For the text-containing cell, return its midpoint in [X, Y] coordinate format. 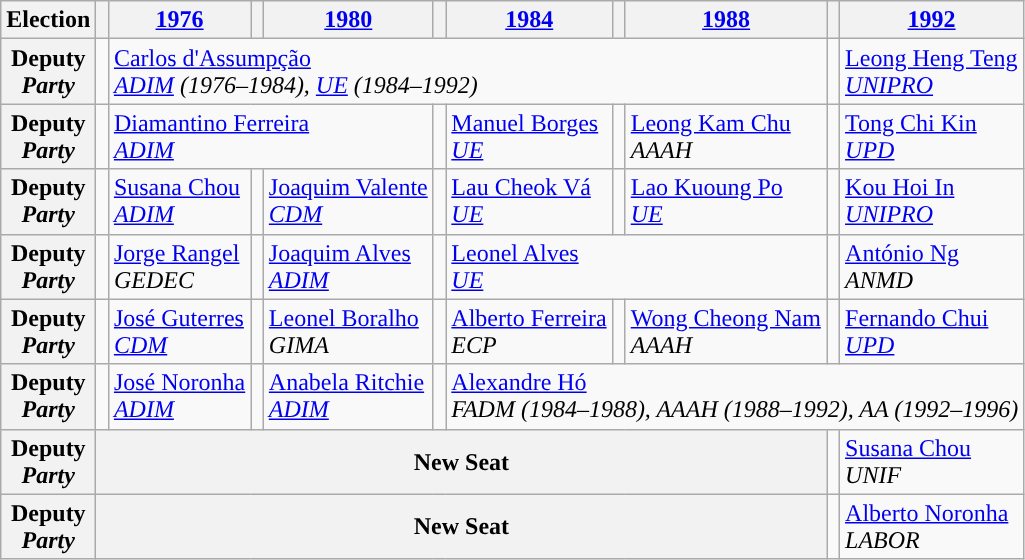
1976 [179, 20]
Tong Chi KinUPD [932, 136]
Joaquim ValenteCDM [348, 202]
Lau Cheok VáUE [530, 202]
Diamantino FerreiraADIM [270, 136]
Alexandre HóFADM (1984–1988), AAAH (1988–1992), AA (1992–1996) [735, 396]
1988 [726, 20]
Joaquim AlvesADIM [348, 266]
1992 [932, 20]
Alberto NoronhaLABOR [932, 526]
Susana ChouADIM [179, 202]
Anabela RitchieADIM [348, 396]
Kou Hoi InUNIPRO [932, 202]
Election [48, 20]
António NgANMD [932, 266]
1984 [530, 20]
Leonel AlvesUE [636, 266]
Lao Kuoung PoUE [726, 202]
Leong Kam ChuAAAH [726, 136]
José NoronhaADIM [179, 396]
Wong Cheong NamAAAH [726, 332]
Susana ChouUNIF [932, 462]
1980 [348, 20]
Fernando ChuiUPD [932, 332]
Jorge RangelGEDEC [179, 266]
Alberto FerreiraECP [530, 332]
Manuel BorgesUE [530, 136]
Leong Heng TengUNIPRO [932, 72]
José GuterresCDM [179, 332]
Carlos d'AssumpçãoADIM (1976–1984), UE (1984–1992) [468, 72]
Leonel BoralhoGIMA [348, 332]
